Find where the given text appears and provide that cell's center as (x, y) coordinate. 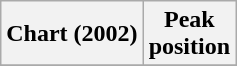
Peakposition (189, 34)
Chart (2002) (72, 34)
